Return [x, y] of the center of cell containing provided text 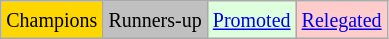
Relegated [342, 20]
Promoted [252, 20]
Champions [52, 20]
Runners-up [155, 20]
